Scan for the cell matching the given text and deliver its (X, Y) coordinate at center. 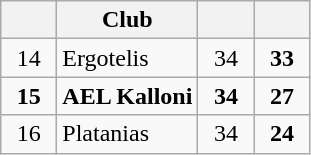
AEL Kalloni (128, 96)
Ergotelis (128, 58)
Club (128, 20)
14 (29, 58)
Platanias (128, 134)
27 (282, 96)
33 (282, 58)
24 (282, 134)
15 (29, 96)
16 (29, 134)
